From the cell containing the given text, extract its center point as (x, y) coordinate. 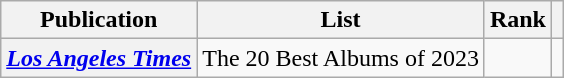
Los Angeles Times (99, 58)
Publication (99, 20)
List (341, 20)
Rank (518, 20)
The 20 Best Albums of 2023 (341, 58)
